Search for the cell housing the specified text and yield its (X, Y) center coordinate. 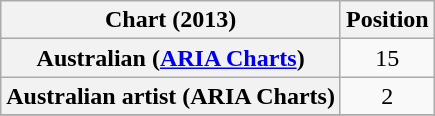
15 (387, 58)
Australian (ARIA Charts) (171, 58)
Australian artist (ARIA Charts) (171, 96)
Chart (2013) (171, 20)
Position (387, 20)
2 (387, 96)
